Return the (X, Y) coordinate for the center point of the cell that contains the specified text.  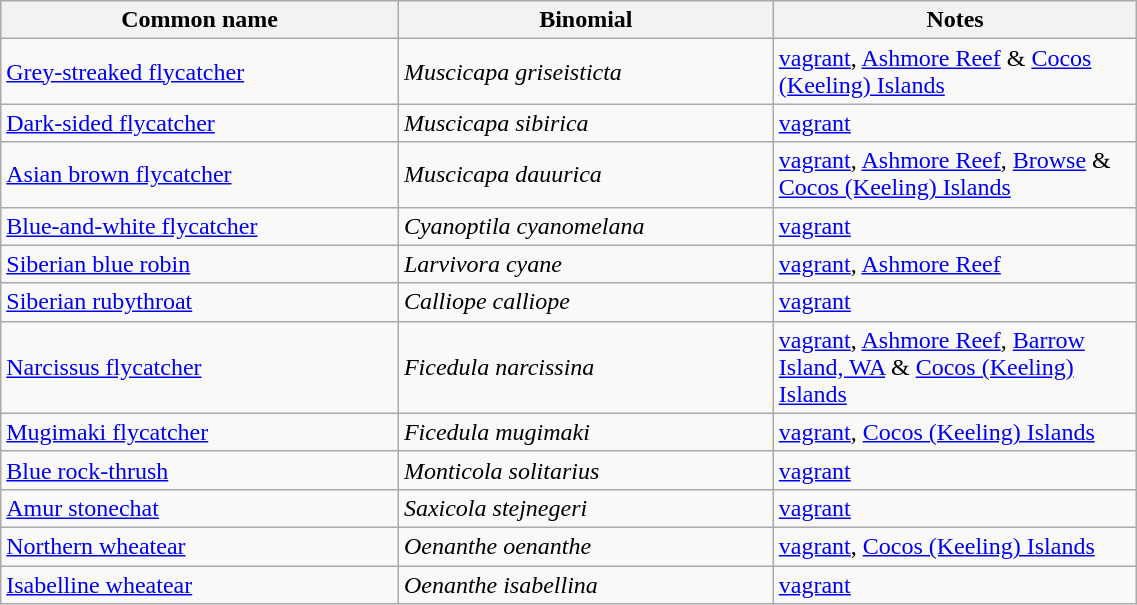
Common name (200, 20)
vagrant, Ashmore Reef, Barrow Island, WA & Cocos (Keeling) Islands (955, 367)
vagrant, Ashmore Reef & Cocos (Keeling) Islands (955, 72)
Ficedula narcissina (586, 367)
Northern wheatear (200, 546)
Blue rock-thrush (200, 470)
Siberian rubythroat (200, 302)
vagrant, Ashmore Reef (955, 264)
vagrant, Ashmore Reef, Browse & Cocos (Keeling) Islands (955, 174)
Saxicola stejnegeri (586, 508)
Muscicapa dauurica (586, 174)
Blue-and-white flycatcher (200, 226)
Grey-streaked flycatcher (200, 72)
Narcissus flycatcher (200, 367)
Siberian blue robin (200, 264)
Mugimaki flycatcher (200, 432)
Muscicapa griseisticta (586, 72)
Monticola solitarius (586, 470)
Amur stonechat (200, 508)
Binomial (586, 20)
Oenanthe isabellina (586, 585)
Dark-sided flycatcher (200, 123)
Muscicapa sibirica (586, 123)
Asian brown flycatcher (200, 174)
Ficedula mugimaki (586, 432)
Oenanthe oenanthe (586, 546)
Notes (955, 20)
Calliope calliope (586, 302)
Larvivora cyane (586, 264)
Cyanoptila cyanomelana (586, 226)
Isabelline wheatear (200, 585)
